Search for the cell housing the specified text and yield its [X, Y] center coordinate. 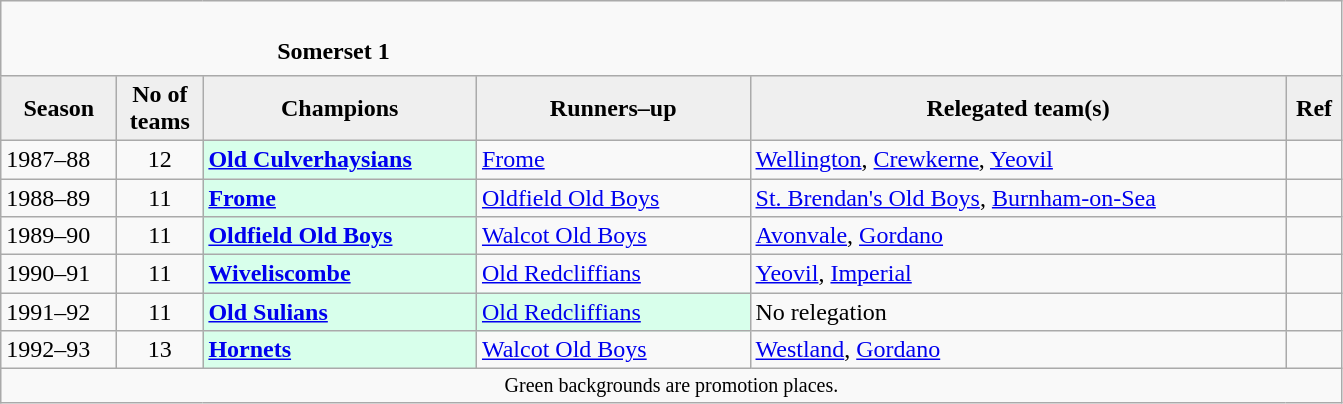
1990–91 [59, 274]
1987–88 [59, 159]
Wellington, Crewkerne, Yeovil [1018, 159]
No of teams [160, 108]
Old Culverhaysians [340, 159]
Ref [1314, 108]
Westland, Gordano [1018, 350]
Runners–up [613, 108]
1988–89 [59, 197]
Avonvale, Gordano [1018, 236]
Hornets [340, 350]
No relegation [1018, 312]
Season [59, 108]
Old Sulians [340, 312]
1992–93 [59, 350]
Yeovil, Imperial [1018, 274]
Champions [340, 108]
12 [160, 159]
1989–90 [59, 236]
1991–92 [59, 312]
13 [160, 350]
Green backgrounds are promotion places. [672, 386]
St. Brendan's Old Boys, Burnham-on-Sea [1018, 197]
Wiveliscombe [340, 274]
Relegated team(s) [1018, 108]
